Provide the (x, y) coordinate of the cell's center where the given text is located.  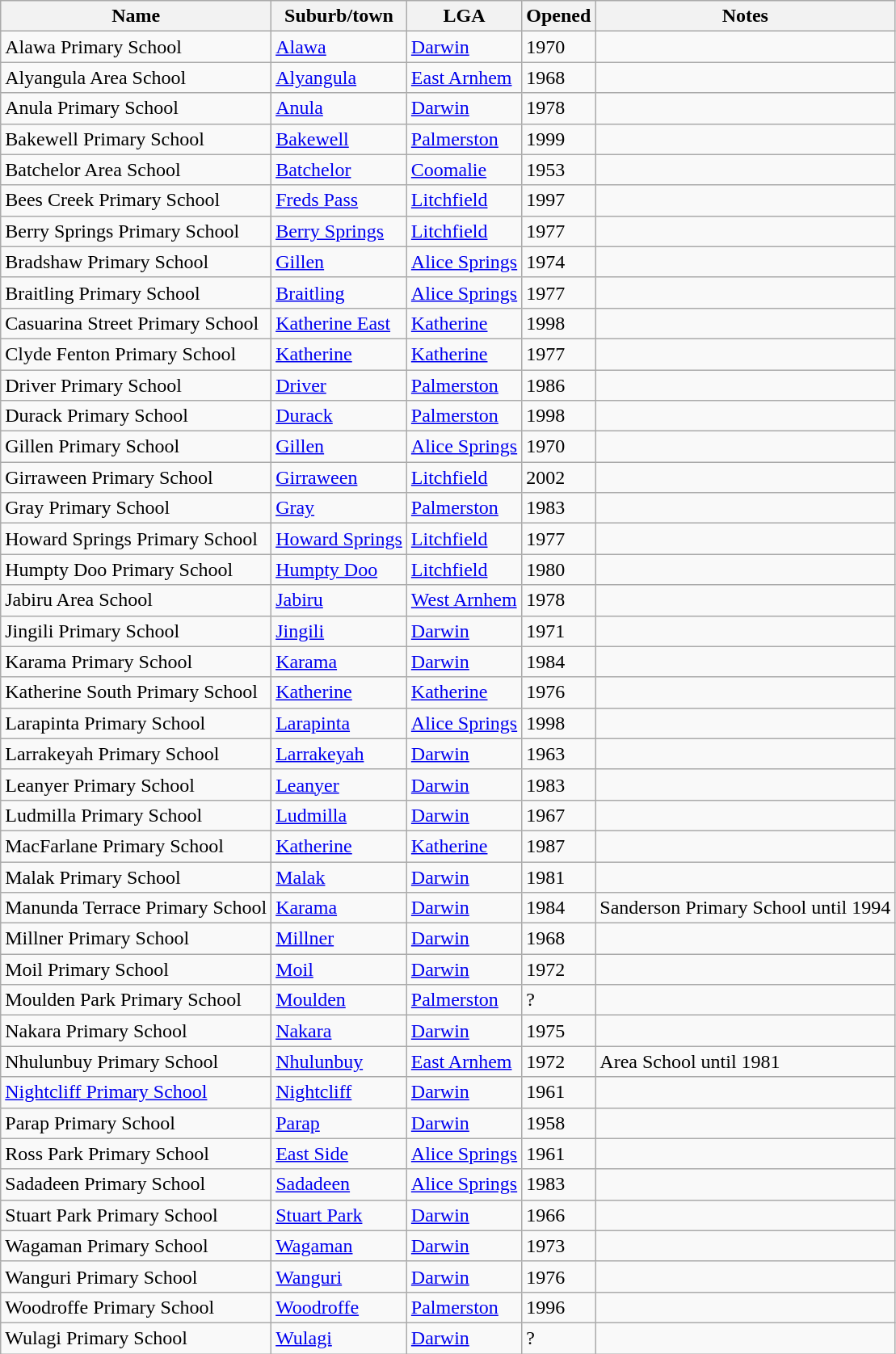
Nakara (339, 1031)
Katherine South Primary School (136, 692)
1967 (559, 815)
Sanderson Primary School until 1994 (745, 908)
Alyangula Area School (136, 78)
Larrakeyah (339, 754)
Nhulunbuy (339, 1062)
Parap (339, 1123)
Durack (339, 416)
1974 (559, 262)
Katherine East (339, 323)
Stuart Park (339, 1215)
Gray Primary School (136, 508)
1963 (559, 754)
Bakewell (339, 139)
1973 (559, 1246)
Ross Park Primary School (136, 1154)
1980 (559, 570)
Wulagi Primary School (136, 1338)
Bees Creek Primary School (136, 200)
Nightcliff (339, 1092)
West Arnhem (464, 600)
Jabiru (339, 600)
Larapinta Primary School (136, 723)
Parap Primary School (136, 1123)
Anula Primary School (136, 108)
Jingili Primary School (136, 631)
Freds Pass (339, 200)
Wanguri Primary School (136, 1276)
Moulden (339, 1000)
Coomalie (464, 170)
Malak (339, 877)
Humpty Doo Primary School (136, 570)
Millner (339, 939)
Leanyer Primary School (136, 784)
Woodroffe Primary School (136, 1307)
Braitling Primary School (136, 292)
Batchelor Area School (136, 170)
1997 (559, 200)
Jabiru Area School (136, 600)
Larapinta (339, 723)
Sadadeen (339, 1184)
Alawa (339, 47)
1996 (559, 1307)
Clyde Fenton Primary School (136, 354)
Larrakeyah Primary School (136, 754)
Jingili (339, 631)
Howard Springs Primary School (136, 539)
Bakewell Primary School (136, 139)
1958 (559, 1123)
Wagaman (339, 1246)
Girraween Primary School (136, 477)
Nakara Primary School (136, 1031)
Leanyer (339, 784)
Manunda Terrace Primary School (136, 908)
1987 (559, 846)
Bradshaw Primary School (136, 262)
Opened (559, 16)
1999 (559, 139)
Durack Primary School (136, 416)
Gillen Primary School (136, 447)
2002 (559, 477)
1971 (559, 631)
Notes (745, 16)
Wanguri (339, 1276)
Karama Primary School (136, 662)
Batchelor (339, 170)
1981 (559, 877)
Woodroffe (339, 1307)
1966 (559, 1215)
Girraween (339, 477)
Driver Primary School (136, 385)
Name (136, 16)
Moil Primary School (136, 969)
Malak Primary School (136, 877)
Wagaman Primary School (136, 1246)
1953 (559, 170)
Driver (339, 385)
Stuart Park Primary School (136, 1215)
Alawa Primary School (136, 47)
Moil (339, 969)
Berry Springs Primary School (136, 231)
Alyangula (339, 78)
Ludmilla (339, 815)
Casuarina Street Primary School (136, 323)
Howard Springs (339, 539)
Wulagi (339, 1338)
Berry Springs (339, 231)
MacFarlane Primary School (136, 846)
Humpty Doo (339, 570)
Gray (339, 508)
Nightcliff Primary School (136, 1092)
Ludmilla Primary School (136, 815)
Moulden Park Primary School (136, 1000)
Braitling (339, 292)
Nhulunbuy Primary School (136, 1062)
Anula (339, 108)
East Side (339, 1154)
1986 (559, 385)
LGA (464, 16)
Suburb/town (339, 16)
1975 (559, 1031)
Millner Primary School (136, 939)
Sadadeen Primary School (136, 1184)
Area School until 1981 (745, 1062)
